From the cell containing the given text, extract its center point as [X, Y] coordinate. 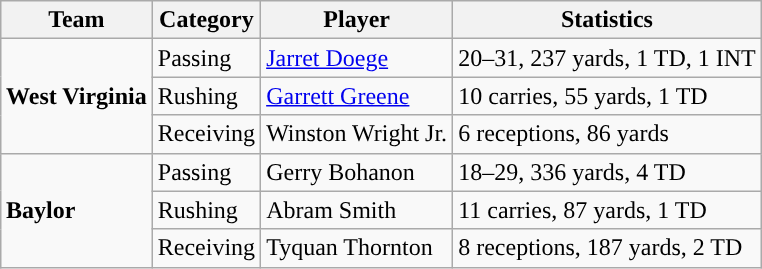
Abram Smith [357, 210]
Jarret Doege [357, 58]
Player [357, 20]
Statistics [608, 20]
6 receptions, 86 yards [608, 134]
10 carries, 55 yards, 1 TD [608, 96]
18–29, 336 yards, 4 TD [608, 172]
11 carries, 87 yards, 1 TD [608, 210]
Baylor [77, 210]
8 receptions, 187 yards, 2 TD [608, 248]
Team [77, 20]
Gerry Bohanon [357, 172]
Garrett Greene [357, 96]
Tyquan Thornton [357, 248]
Category [206, 20]
West Virginia [77, 96]
20–31, 237 yards, 1 TD, 1 INT [608, 58]
Winston Wright Jr. [357, 134]
